Return the [X, Y] coordinate for the center point of the cell that contains the specified text.  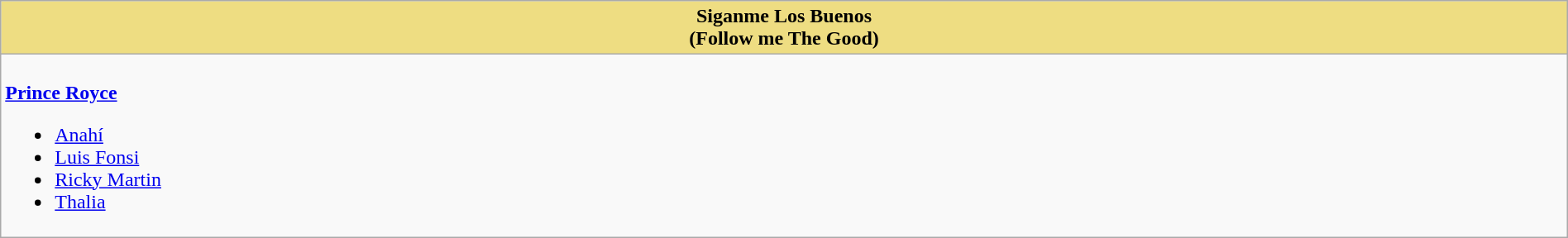
Prince RoyceAnahíLuis FonsiRicky MartinThalia [784, 145]
Siganme Los Buenos(Follow me The Good) [784, 28]
